Search for the cell housing the specified text and yield its (x, y) center coordinate. 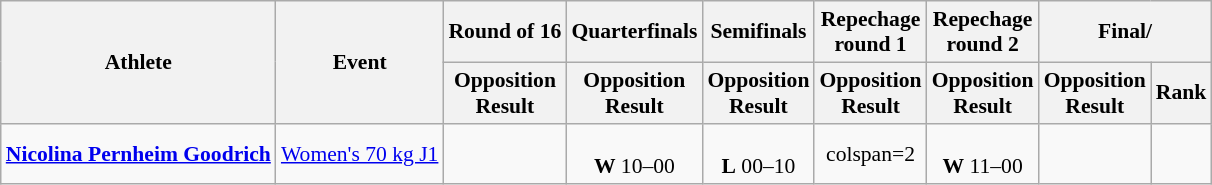
Athlete (138, 62)
Women's 70 kg J1 (360, 154)
colspan=2 (870, 154)
Final/ (1126, 32)
W 11–00 (983, 154)
Rank (1182, 92)
Nicolina Pernheim Goodrich (138, 154)
Quarterfinals (634, 32)
Repechage round 2 (983, 32)
Event (360, 62)
Semifinals (758, 32)
L 00–10 (758, 154)
Repechage round 1 (870, 32)
W 10–00 (634, 154)
Round of 16 (504, 32)
